Extract the (x, y) coordinate from the center of the cell holding the provided text.  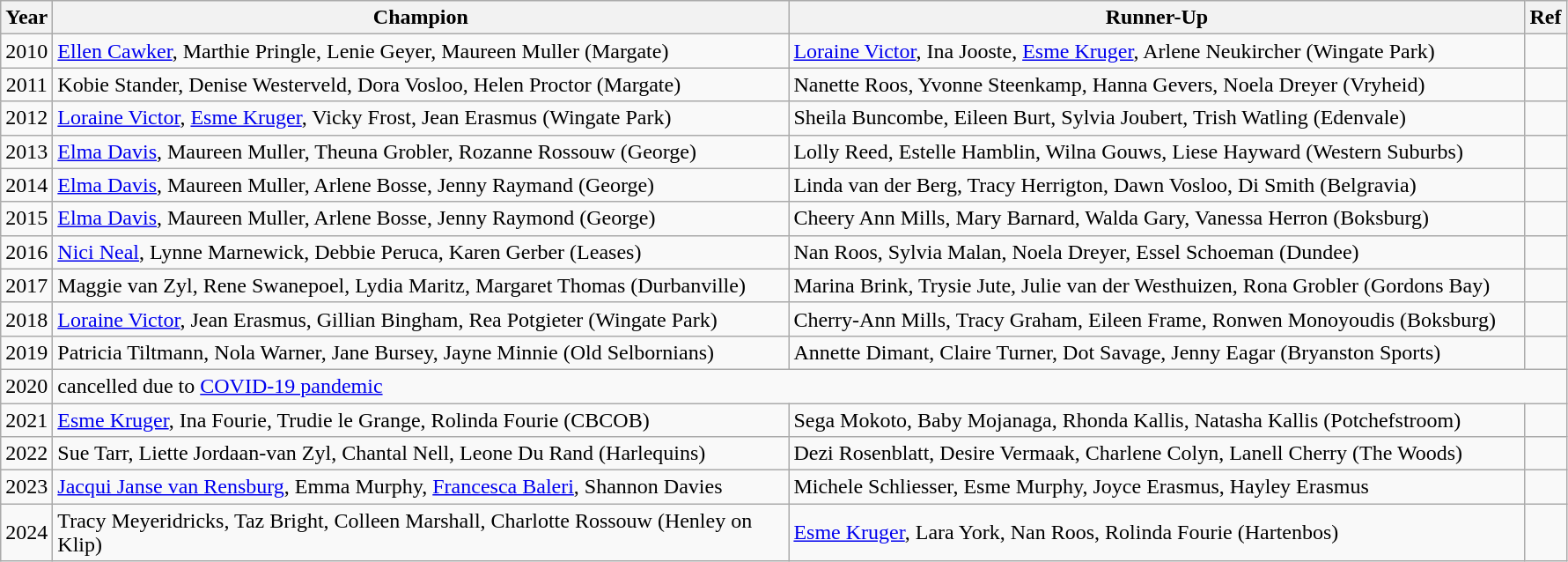
Elma Davis, Maureen Muller, Arlene Bosse, Jenny Raymond (George) (421, 218)
2013 (26, 152)
2014 (26, 185)
Maggie van Zyl, Rene Swanepoel, Lydia Maritz, Margaret Thomas (Durbanville) (421, 285)
2024 (26, 532)
2022 (26, 454)
Marina Brink, Trysie Jute, Julie van der Westhuizen, Rona Grobler (Gordons Bay) (1157, 285)
2012 (26, 118)
Michele Schliesser, Esme Murphy, Joyce Erasmus, Hayley Erasmus (1157, 487)
Annette Dimant, Claire Turner, Dot Savage, Jenny Eagar (Bryanston Sports) (1157, 352)
Nan Roos, Sylvia Malan, Noela Dreyer, Essel Schoeman (Dundee) (1157, 252)
2011 (26, 85)
Year (26, 18)
Champion (421, 18)
2016 (26, 252)
Loraine Victor, Jean Erasmus, Gillian Bingham, Rea Potgieter (Wingate Park) (421, 319)
Jacqui Janse van Rensburg, Emma Murphy, Francesca Baleri, Shannon Davies (421, 487)
Runner-Up (1157, 18)
2021 (26, 420)
Esme Kruger, Ina Fourie, Trudie le Grange, Rolinda Fourie (CBCOB) (421, 420)
Cherry-Ann Mills, Tracy Graham, Eileen Frame, Ronwen Monoyoudis (Boksburg) (1157, 319)
2017 (26, 285)
Loraine Victor, Ina Jooste, Esme Kruger, Arlene Neukircher (Wingate Park) (1157, 51)
cancelled due to COVID-19 pandemic (810, 386)
Dezi Rosenblatt, Desire Vermaak, Charlene Colyn, Lanell Cherry (The Woods) (1157, 454)
Elma Davis, Maureen Muller, Arlene Bosse, Jenny Raymand (George) (421, 185)
2015 (26, 218)
Ellen Cawker, Marthie Pringle, Lenie Geyer, Maureen Muller (Margate) (421, 51)
2020 (26, 386)
Lolly Reed, Estelle Hamblin, Wilna Gouws, Liese Hayward (Western Suburbs) (1157, 152)
2019 (26, 352)
Cheery Ann Mills, Mary Barnard, Walda Gary, Vanessa Herron (Boksburg) (1157, 218)
Linda van der Berg, Tracy Herrigton, Dawn Vosloo, Di Smith (Belgravia) (1157, 185)
2018 (26, 319)
Patricia Tiltmann, Nola Warner, Jane Bursey, Jayne Minnie (Old Selbornians) (421, 352)
Sega Mokoto, Baby Mojanaga, Rhonda Kallis, Natasha Kallis (Potchefstroom) (1157, 420)
2010 (26, 51)
Elma Davis, Maureen Muller, Theuna Grobler, Rozanne Rossouw (George) (421, 152)
Sheila Buncombe, Eileen Burt, Sylvia Joubert, Trish Watling (Edenvale) (1157, 118)
Loraine Victor, Esme Kruger, Vicky Frost, Jean Erasmus (Wingate Park) (421, 118)
Kobie Stander, Denise Westerveld, Dora Vosloo, Helen Proctor (Margate) (421, 85)
Ref (1546, 18)
Sue Tarr, Liette Jordaan-van Zyl, Chantal Nell, Leone Du Rand (Harlequins) (421, 454)
2023 (26, 487)
Esme Kruger, Lara York, Nan Roos, Rolinda Fourie (Hartenbos) (1157, 532)
Tracy Meyeridricks, Taz Bright, Colleen Marshall, Charlotte Rossouw (Henley on Klip) (421, 532)
Nanette Roos, Yvonne Steenkamp, Hanna Gevers, Noela Dreyer (Vryheid) (1157, 85)
Nici Neal, Lynne Marnewick, Debbie Peruca, Karen Gerber (Leases) (421, 252)
